Output the [x, y] coordinate of the center of the cell containing the given text.  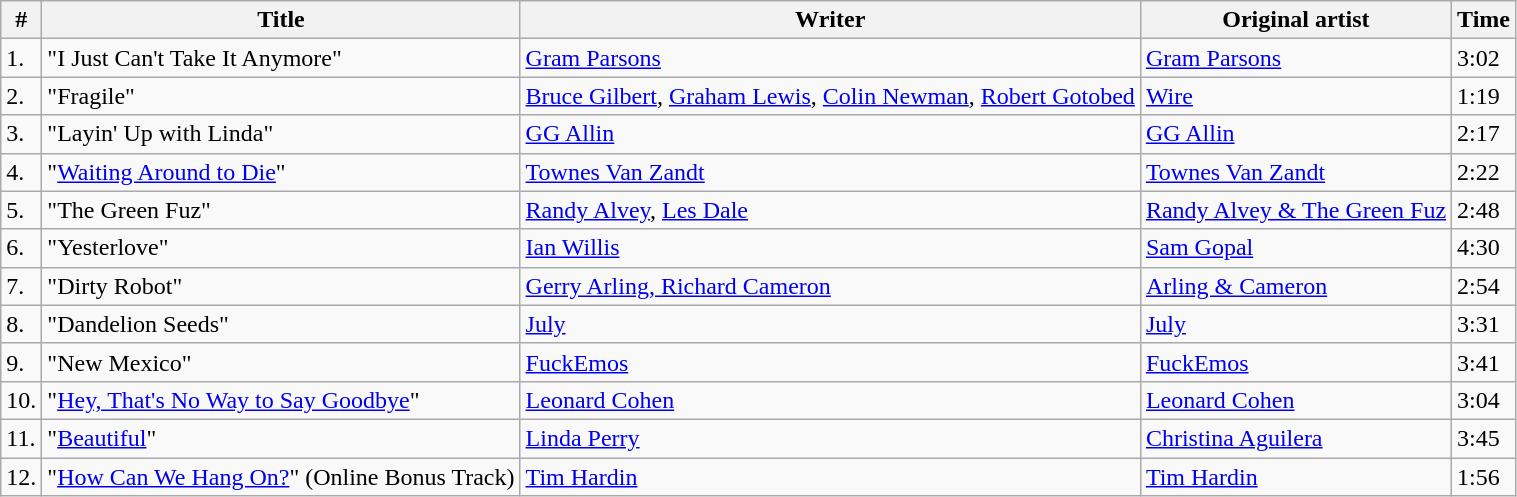
Time [1484, 20]
Christina Aguilera [1296, 438]
3:31 [1484, 324]
Wire [1296, 96]
# [22, 20]
Linda Perry [830, 438]
6. [22, 248]
4:30 [1484, 248]
7. [22, 286]
"Dirty Robot" [281, 286]
3:02 [1484, 58]
4. [22, 172]
2. [22, 96]
"Hey, That's No Way to Say Goodbye" [281, 400]
2:54 [1484, 286]
Randy Alvey, Les Dale [830, 210]
"Waiting Around to Die" [281, 172]
1. [22, 58]
12. [22, 477]
1:56 [1484, 477]
"New Mexico" [281, 362]
"Dandelion Seeds" [281, 324]
8. [22, 324]
3:41 [1484, 362]
Gerry Arling, Richard Cameron [830, 286]
1:19 [1484, 96]
11. [22, 438]
Randy Alvey & The Green Fuz [1296, 210]
"Layin' Up with Linda" [281, 134]
5. [22, 210]
Writer [830, 20]
Bruce Gilbert, Graham Lewis, Colin Newman, Robert Gotobed [830, 96]
"How Can We Hang On?" (Online Bonus Track) [281, 477]
Title [281, 20]
"Yesterlove" [281, 248]
"Beautiful" [281, 438]
9. [22, 362]
"Fragile" [281, 96]
3:45 [1484, 438]
"I Just Can't Take It Anymore" [281, 58]
"The Green Fuz" [281, 210]
Arling & Cameron [1296, 286]
10. [22, 400]
3. [22, 134]
2:48 [1484, 210]
Original artist [1296, 20]
Sam Gopal [1296, 248]
3:04 [1484, 400]
2:22 [1484, 172]
2:17 [1484, 134]
Ian Willis [830, 248]
